Extract the [X, Y] coordinate from the center of the cell holding the provided text.  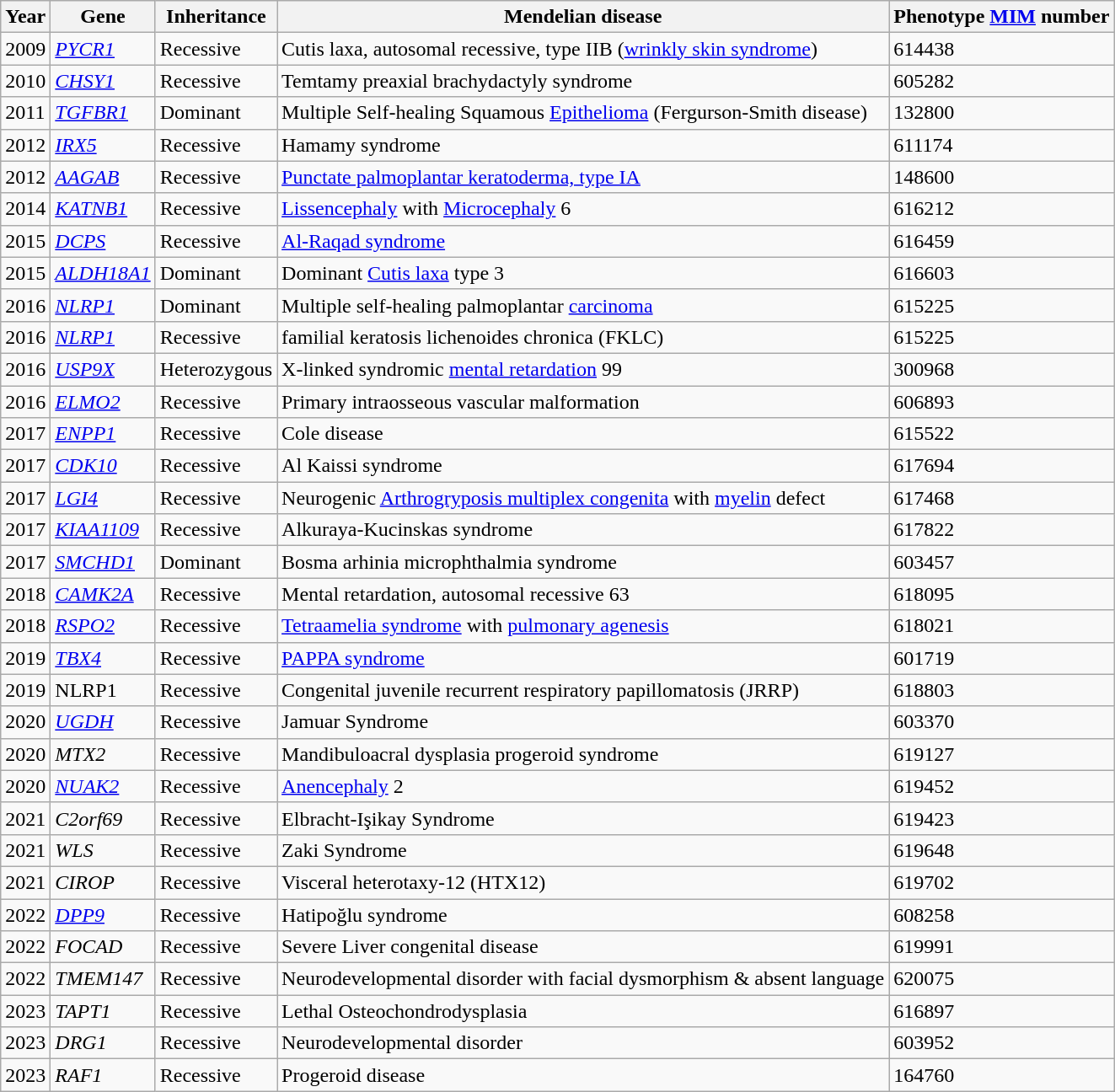
Phenotype MIM number [1001, 17]
619991 [1001, 947]
2010 [25, 81]
Cole disease [583, 434]
Al-Raqad syndrome [583, 241]
616897 [1001, 1011]
USP9X [103, 369]
IRX5 [103, 145]
DCPS [103, 241]
Bosma arhinia microphthalmia syndrome [583, 562]
611174 [1001, 145]
619452 [1001, 786]
CIROP [103, 882]
616459 [1001, 241]
RSPO2 [103, 626]
Lissencephaly with Microcephaly 6 [583, 209]
132800 [1001, 113]
Progeroid disease [583, 1075]
KATNB1 [103, 209]
601719 [1001, 658]
Mendelian disease [583, 17]
603952 [1001, 1043]
familial keratosis lichenoides chronica (FKLC) [583, 337]
Year [25, 17]
617822 [1001, 530]
CAMK2A [103, 594]
LGI4 [103, 498]
Gene [103, 17]
Neurodevelopmental disorder with facial dysmorphism & absent language [583, 979]
605282 [1001, 81]
618803 [1001, 690]
TAPT1 [103, 1011]
NUAK2 [103, 786]
148600 [1001, 177]
Tetraamelia syndrome with pulmonary agenesis [583, 626]
Multiple self-healing palmoplantar carcinoma [583, 305]
Dominant Cutis laxa type 3 [583, 273]
TBX4 [103, 658]
Hamamy syndrome [583, 145]
TMEM147 [103, 979]
619423 [1001, 818]
619702 [1001, 882]
CDK10 [103, 466]
2011 [25, 113]
Zaki Syndrome [583, 850]
618095 [1001, 594]
Anencephaly 2 [583, 786]
606893 [1001, 402]
Multiple Self-healing Squamous Epithelioma (Fergurson-Smith disease) [583, 113]
Temtamy preaxial brachydactyly syndrome [583, 81]
PYCR1 [103, 49]
WLS [103, 850]
MTX2 [103, 754]
2014 [25, 209]
Mental retardation, autosomal recessive 63 [583, 594]
Hatipoğlu syndrome [583, 914]
TGFBR1 [103, 113]
616603 [1001, 273]
KIAA1109 [103, 530]
Lethal Osteochondrodysplasia [583, 1011]
FOCAD [103, 947]
618021 [1001, 626]
603457 [1001, 562]
ENPP1 [103, 434]
PAPPA syndrome [583, 658]
CHSY1 [103, 81]
UGDH [103, 722]
Punctate palmoplantar keratoderma, type IA [583, 177]
ALDH18A1 [103, 273]
Mandibuloacral dysplasia progeroid syndrome [583, 754]
616212 [1001, 209]
Visceral heterotaxy-12 (HTX12) [583, 882]
Neurodevelopmental disorder [583, 1043]
Primary intraosseous vascular malformation [583, 402]
608258 [1001, 914]
Alkuraya-Kucinskas syndrome [583, 530]
Al Kaissi syndrome [583, 466]
Jamuar Syndrome [583, 722]
C2orf69 [103, 818]
RAF1 [103, 1075]
619648 [1001, 850]
619127 [1001, 754]
ELMO2 [103, 402]
615522 [1001, 434]
614438 [1001, 49]
X-linked syndromic mental retardation 99 [583, 369]
617468 [1001, 498]
DPP9 [103, 914]
SMCHD1 [103, 562]
Severe Liver congenital disease [583, 947]
603370 [1001, 722]
Elbracht-Işikay Syndrome [583, 818]
Cutis laxa, autosomal recessive, type IIB (wrinkly skin syndrome) [583, 49]
620075 [1001, 979]
Heterozygous [216, 369]
164760 [1001, 1075]
Congenital juvenile recurrent respiratory papillomatosis (JRRP) [583, 690]
2009 [25, 49]
AAGAB [103, 177]
300968 [1001, 369]
Inheritance [216, 17]
DRG1 [103, 1043]
Neurogenic Arthrogryposis multiplex congenita with myelin defect [583, 498]
617694 [1001, 466]
